Locate the cell with the specified text and output its (x, y) center coordinate. 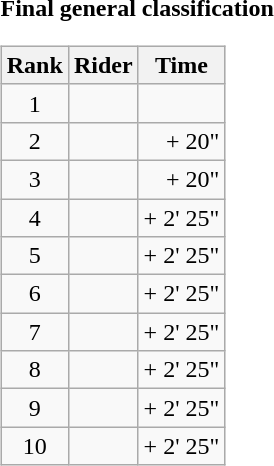
3 (34, 179)
1 (34, 103)
Rider (103, 65)
Time (182, 65)
8 (34, 370)
4 (34, 217)
10 (34, 446)
5 (34, 256)
2 (34, 141)
Rank (34, 65)
9 (34, 408)
7 (34, 332)
6 (34, 294)
